Identify which cell holds the provided text, then report its [X, Y] central coordinate. 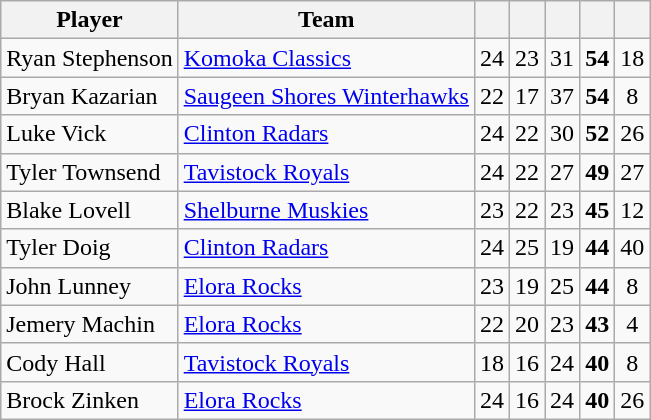
Ryan Stephenson [90, 58]
Jemery Machin [90, 324]
Player [90, 20]
4 [632, 324]
12 [632, 210]
Blake Lovell [90, 210]
49 [598, 172]
45 [598, 210]
Saugeen Shores Winterhawks [326, 96]
17 [528, 96]
20 [528, 324]
31 [562, 58]
Komoka Classics [326, 58]
Brock Zinken [90, 400]
30 [562, 134]
43 [598, 324]
Shelburne Muskies [326, 210]
Tyler Townsend [90, 172]
52 [598, 134]
Bryan Kazarian [90, 96]
Cody Hall [90, 362]
Luke Vick [90, 134]
Team [326, 20]
John Lunney [90, 286]
37 [562, 96]
Tyler Doig [90, 248]
